Scan for the cell matching the given text and deliver its (x, y) coordinate at center. 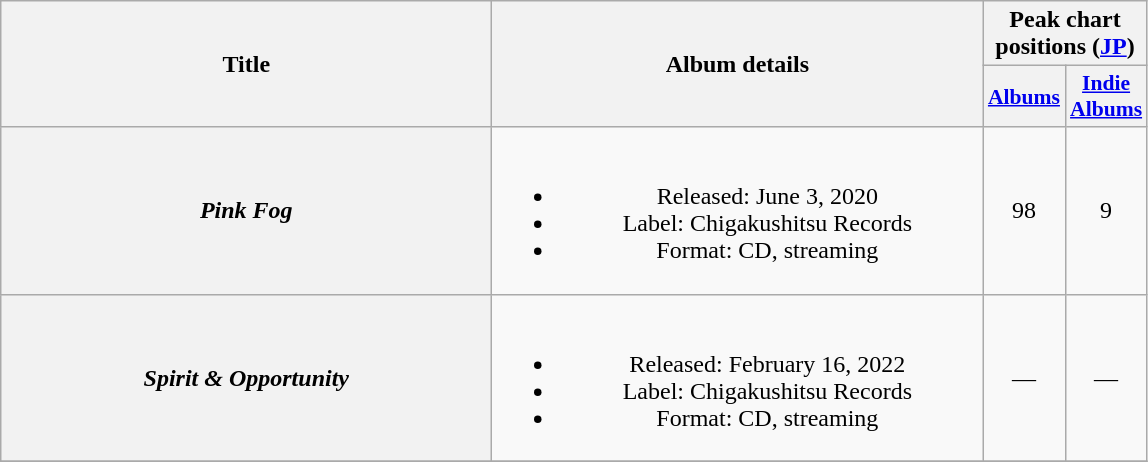
Indie Albums (1106, 96)
Album details (738, 64)
98 (1024, 210)
Released: February 16, 2022Label: Chigakushitsu RecordsFormat: CD, streaming (738, 378)
Albums (1024, 96)
9 (1106, 210)
Peak chart positions (JP) (1065, 34)
Pink Fog (246, 210)
Spirit & Opportunity (246, 378)
Released: June 3, 2020Label: Chigakushitsu RecordsFormat: CD, streaming (738, 210)
Title (246, 64)
